Locate the cell with the specified text and output its [X, Y] center coordinate. 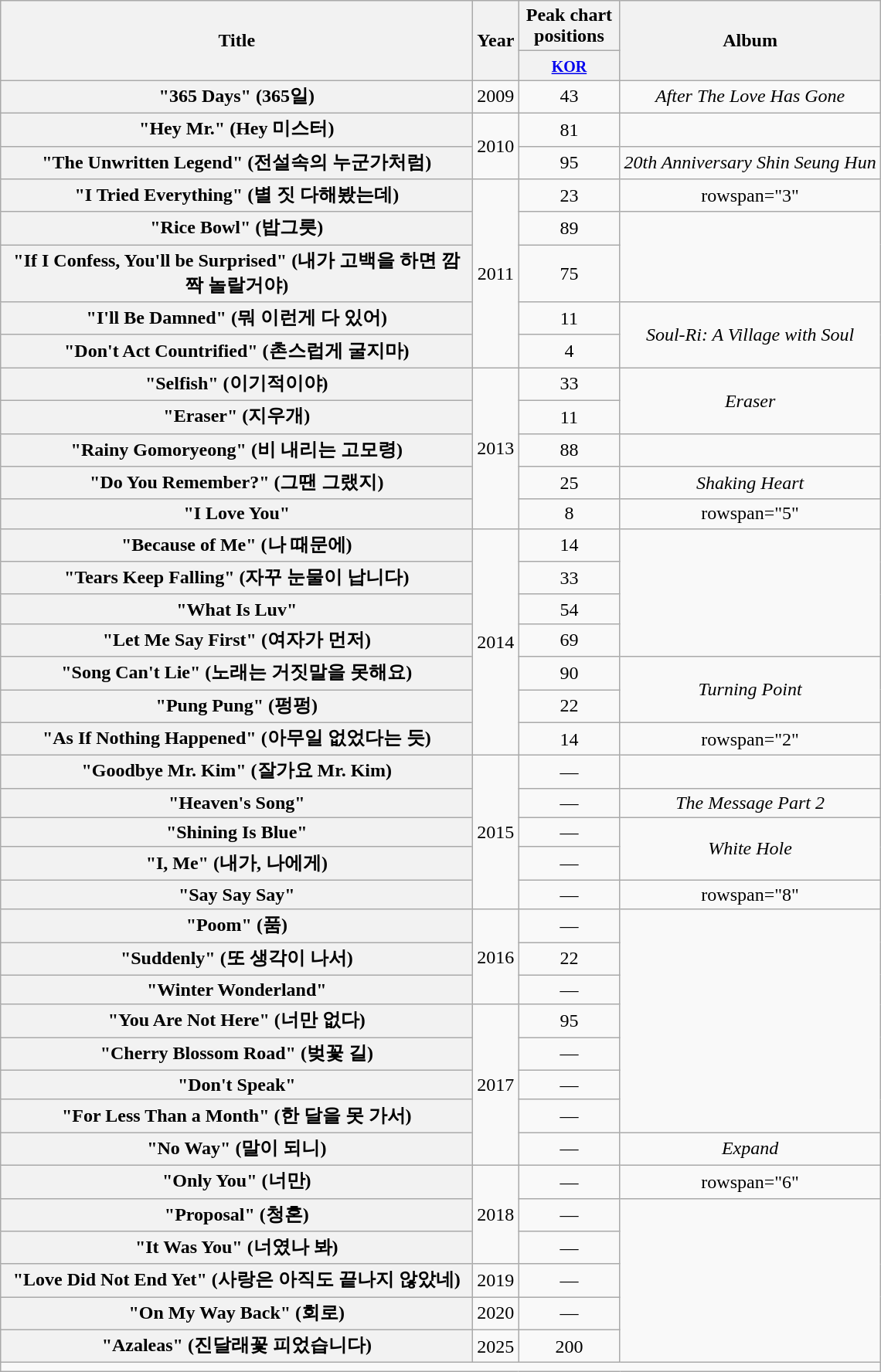
Title [236, 40]
"On My Way Back" (회로) [236, 1313]
2020 [496, 1313]
88 [569, 450]
"Let Me Say First" (여자가 먼저) [236, 640]
Soul-Ri: A Village with Soul [750, 335]
2013 [496, 448]
Turning Point [750, 689]
After The Love Has Gone [750, 97]
90 [569, 674]
2010 [496, 145]
"What Is Luv" [236, 609]
"Proposal" (청혼) [236, 1214]
Eraser [750, 400]
rowspan="5" [750, 514]
54 [569, 609]
2009 [496, 97]
"You Are Not Here" (너만 없다) [236, 1021]
Album [750, 40]
"Pung Pung" (펑펑) [236, 706]
The Message Part 2 [750, 803]
"Azaleas" (진달래꽃 피었습니다) [236, 1346]
25 [569, 484]
20th Anniversary Shin Seung Hun [750, 162]
75 [569, 273]
Shaking Heart [750, 484]
"The Unwritten Legend" (전설속의 누군가처럼) [236, 162]
"Rice Bowl" (밥그릇) [236, 229]
"Suddenly" (또 생각이 나서) [236, 959]
2014 [496, 641]
"I Tried Everything" (별 짓 다해봤는데) [236, 196]
8 [569, 514]
81 [569, 130]
"Do You Remember?" (그땐 그랬지) [236, 484]
69 [569, 640]
"For Less Than a Month" (한 달을 못 가서) [236, 1116]
"Selfish" (이기적이야) [236, 385]
"It Was You" (너였나 봐) [236, 1248]
"Shining Is Blue" [236, 832]
"Song Can't Lie" (노래는 거짓말을 못해요) [236, 674]
"Poom" (품) [236, 925]
White Hole [750, 848]
43 [569, 97]
89 [569, 229]
"Winter Wonderland" [236, 990]
"Rainy Gomoryeong" (비 내리는 고모령) [236, 450]
2019 [496, 1281]
2016 [496, 956]
23 [569, 196]
rowspan="3" [750, 196]
4 [569, 351]
"Don't Speak" [236, 1085]
"I'll Be Damned" (뭐 이런게 다 있어) [236, 318]
2025 [496, 1346]
KOR [569, 66]
"Cherry Blossom Road" (벚꽃 길) [236, 1054]
"As If Nothing Happened" (아무일 없었다는 듯) [236, 739]
"No Way" (말이 되니) [236, 1150]
"365 Days" (365일) [236, 97]
rowspan="2" [750, 739]
"I, Me" (내가, 나에게) [236, 864]
2017 [496, 1085]
2018 [496, 1214]
"Goodbye Mr. Kim" (잘가요 Mr. Kim) [236, 773]
"Heaven's Song" [236, 803]
Year [496, 40]
2015 [496, 833]
"Because of Me" (나 때문에) [236, 545]
Peak chart positions [569, 26]
200 [569, 1346]
rowspan="6" [750, 1182]
"Say Say Say" [236, 895]
"Tears Keep Falling" (자꾸 눈물이 납니다) [236, 578]
"Only You" (너만) [236, 1182]
"I Love You" [236, 514]
rowspan="8" [750, 895]
"Love Did Not End Yet" (사랑은 아직도 끝나지 않았네) [236, 1281]
"Eraser" (지우개) [236, 417]
2011 [496, 273]
Expand [750, 1150]
"If I Confess, You'll be Surprised" (내가 고백을 하면 깜짝 놀랄거야) [236, 273]
"Don't Act Countrified" (촌스럽게 굴지마) [236, 351]
"Hey Mr." (Hey 미스터) [236, 130]
